Output the (x, y) coordinate of the center of the cell containing the given text.  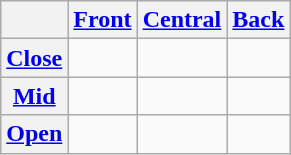
Central (182, 20)
Mid (34, 96)
Open (34, 134)
Front (102, 20)
Close (34, 58)
Back (258, 20)
